Output the (X, Y) coordinate of the center of the cell containing the given text.  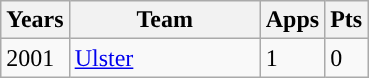
1 (292, 58)
Team (164, 20)
2001 (35, 58)
0 (346, 58)
Ulster (164, 58)
Years (35, 20)
Apps (292, 20)
Pts (346, 20)
